Find where the given text appears and provide that cell's center as (X, Y) coordinate. 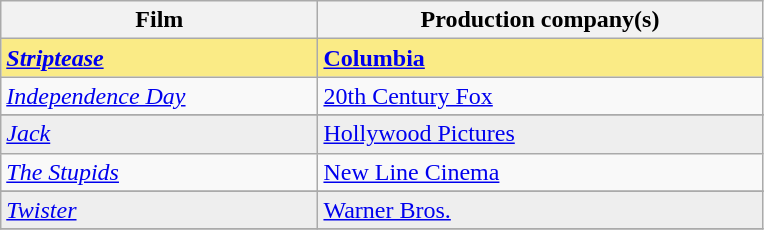
New Line Cinema (540, 172)
Production company(s) (540, 20)
Warner Bros. (540, 210)
Twister (160, 210)
Striptease (160, 58)
Jack (160, 134)
Independence Day (160, 96)
20th Century Fox (540, 96)
Film (160, 20)
The Stupids (160, 172)
Columbia (540, 58)
Hollywood Pictures (540, 134)
